Search for the cell housing the specified text and yield its (x, y) center coordinate. 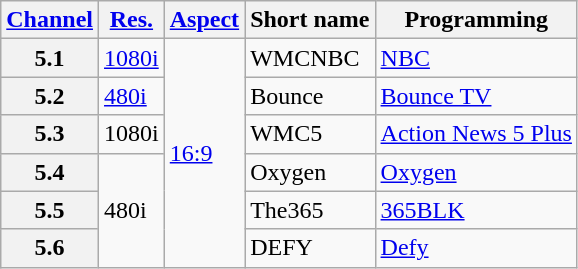
Action News 5 Plus (476, 134)
Channel (50, 20)
5.1 (50, 58)
NBC (476, 58)
16:9 (204, 153)
5.2 (50, 96)
Bounce TV (476, 96)
WMCNBC (310, 58)
5.5 (50, 210)
Res. (132, 20)
WMC5 (310, 134)
Bounce (310, 96)
365BLK (476, 210)
Aspect (204, 20)
Defy (476, 248)
DEFY (310, 248)
5.6 (50, 248)
Programming (476, 20)
5.3 (50, 134)
Short name (310, 20)
5.4 (50, 172)
The365 (310, 210)
